Pinpoint the cell where the given text exists, returning its [X, Y] midpoint coordinate. 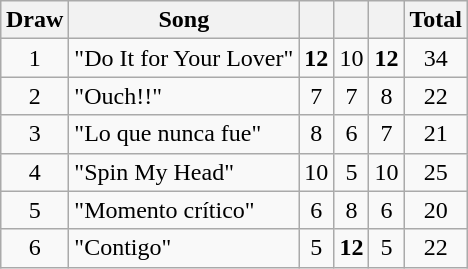
2 [34, 96]
21 [436, 134]
"Lo que nunca fue" [184, 134]
"Ouch!!" [184, 96]
1 [34, 58]
"Do It for Your Lover" [184, 58]
Draw [34, 20]
"Spin My Head" [184, 172]
"Contigo" [184, 248]
20 [436, 210]
34 [436, 58]
3 [34, 134]
4 [34, 172]
"Momento crítico" [184, 210]
Song [184, 20]
Total [436, 20]
25 [436, 172]
